Extract the [X, Y] coordinate from the center of the cell holding the provided text.  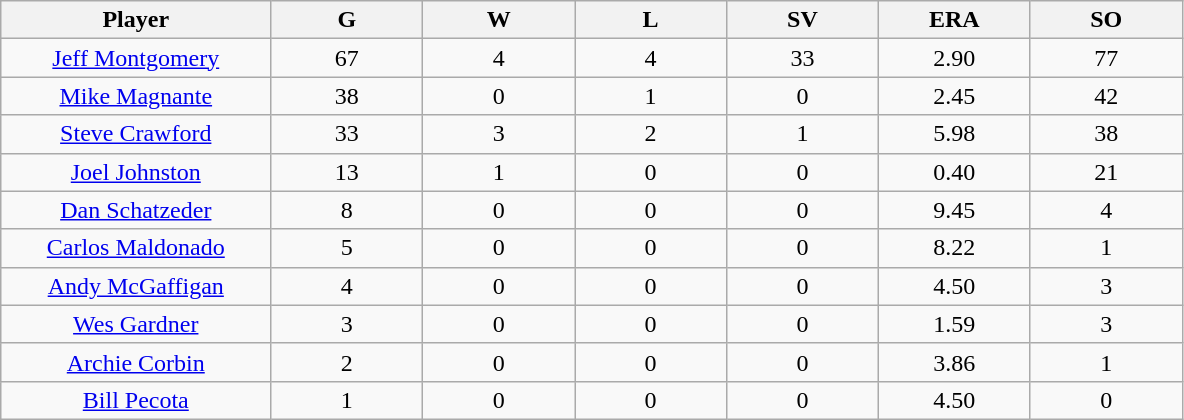
Wes Gardner [136, 324]
1.59 [954, 324]
3.86 [954, 362]
G [347, 20]
42 [1106, 96]
Carlos Maldonado [136, 248]
8.22 [954, 248]
21 [1106, 172]
Player [136, 20]
Joel Johnston [136, 172]
13 [347, 172]
2.45 [954, 96]
SO [1106, 20]
Jeff Montgomery [136, 58]
2.90 [954, 58]
5.98 [954, 134]
L [651, 20]
9.45 [954, 210]
67 [347, 58]
ERA [954, 20]
Dan Schatzeder [136, 210]
Steve Crawford [136, 134]
SV [802, 20]
0.40 [954, 172]
8 [347, 210]
5 [347, 248]
77 [1106, 58]
W [499, 20]
Archie Corbin [136, 362]
Bill Pecota [136, 400]
Andy McGaffigan [136, 286]
Mike Magnante [136, 96]
